Extract the [X, Y] coordinate from the center of the cell holding the provided text.  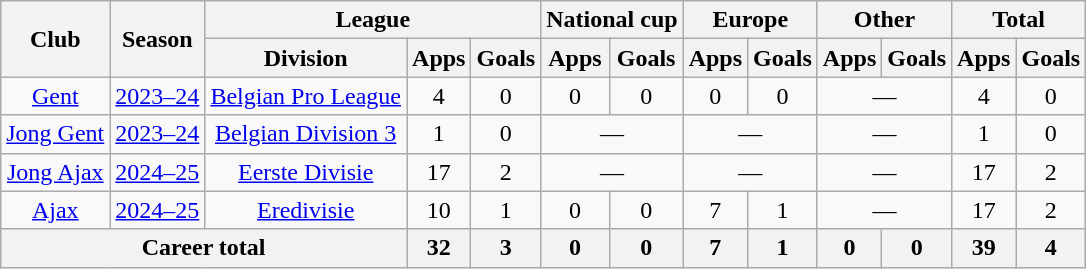
League [373, 20]
Jong Gent [56, 134]
Belgian Division 3 [306, 134]
Season [158, 39]
National cup [612, 20]
Eerste Divisie [306, 172]
Europe [750, 20]
Jong Ajax [56, 172]
Total [1019, 20]
Ajax [56, 210]
Other [884, 20]
Club [56, 39]
Career total [204, 248]
39 [984, 248]
Division [306, 58]
Gent [56, 96]
10 [439, 210]
3 [506, 248]
Eredivisie [306, 210]
32 [439, 248]
Belgian Pro League [306, 96]
